Output the (x, y) coordinate of the center of the cell containing the given text.  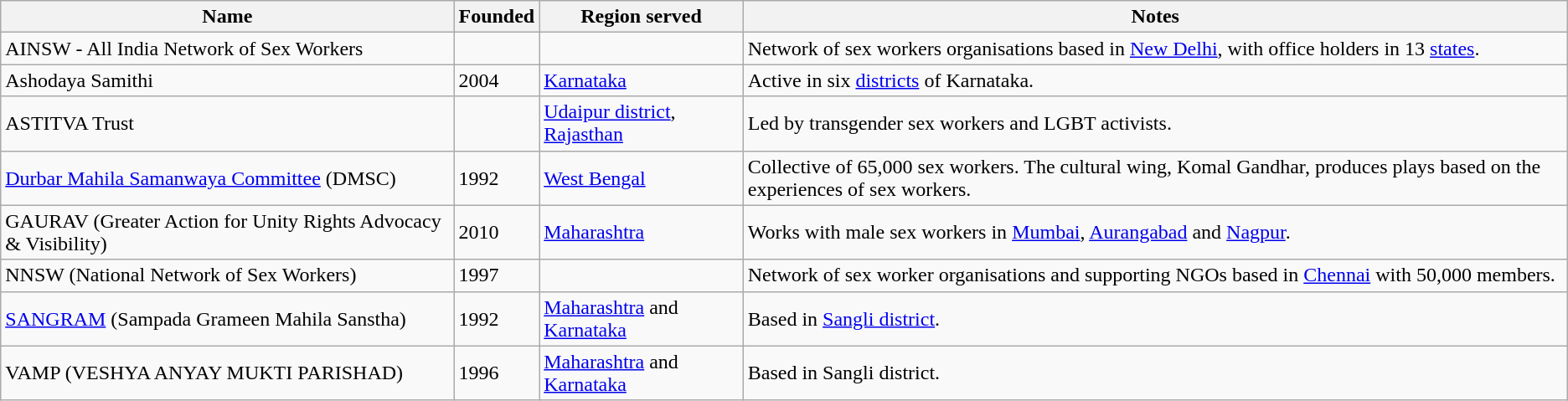
Durbar Mahila Samanwaya Committee (DMSC) (228, 177)
2004 (497, 80)
AINSW - All India Network of Sex Workers (228, 49)
Founded (497, 17)
Region served (642, 17)
Maharashtra (642, 233)
Network of sex worker organisations and supporting NGOs based in Chennai with 50,000 members. (1155, 275)
ASTITVA Trust (228, 124)
Network of sex workers organisations based in New Delhi, with office holders in 13 states. (1155, 49)
Led by transgender sex workers and LGBT activists. (1155, 124)
1996 (497, 373)
Karnataka (642, 80)
VAMP (VESHYA ANYAY MUKTI PARISHAD) (228, 373)
West Bengal (642, 177)
Udaipur district, Rajasthan (642, 124)
2010 (497, 233)
Notes (1155, 17)
GAURAV (Greater Action for Unity Rights Advocacy & Visibility) (228, 233)
Ashodaya Samithi (228, 80)
Active in six districts of Karnataka. (1155, 80)
Name (228, 17)
Works with male sex workers in Mumbai, Aurangabad and Nagpur. (1155, 233)
SANGRAM (Sampada Grameen Mahila Sanstha) (228, 318)
Collective of 65,000 sex workers. The cultural wing, Komal Gandhar, produces plays based on the experiences of sex workers. (1155, 177)
1997 (497, 275)
NNSW (National Network of Sex Workers) (228, 275)
